From the cell containing the given text, extract its center point as (X, Y) coordinate. 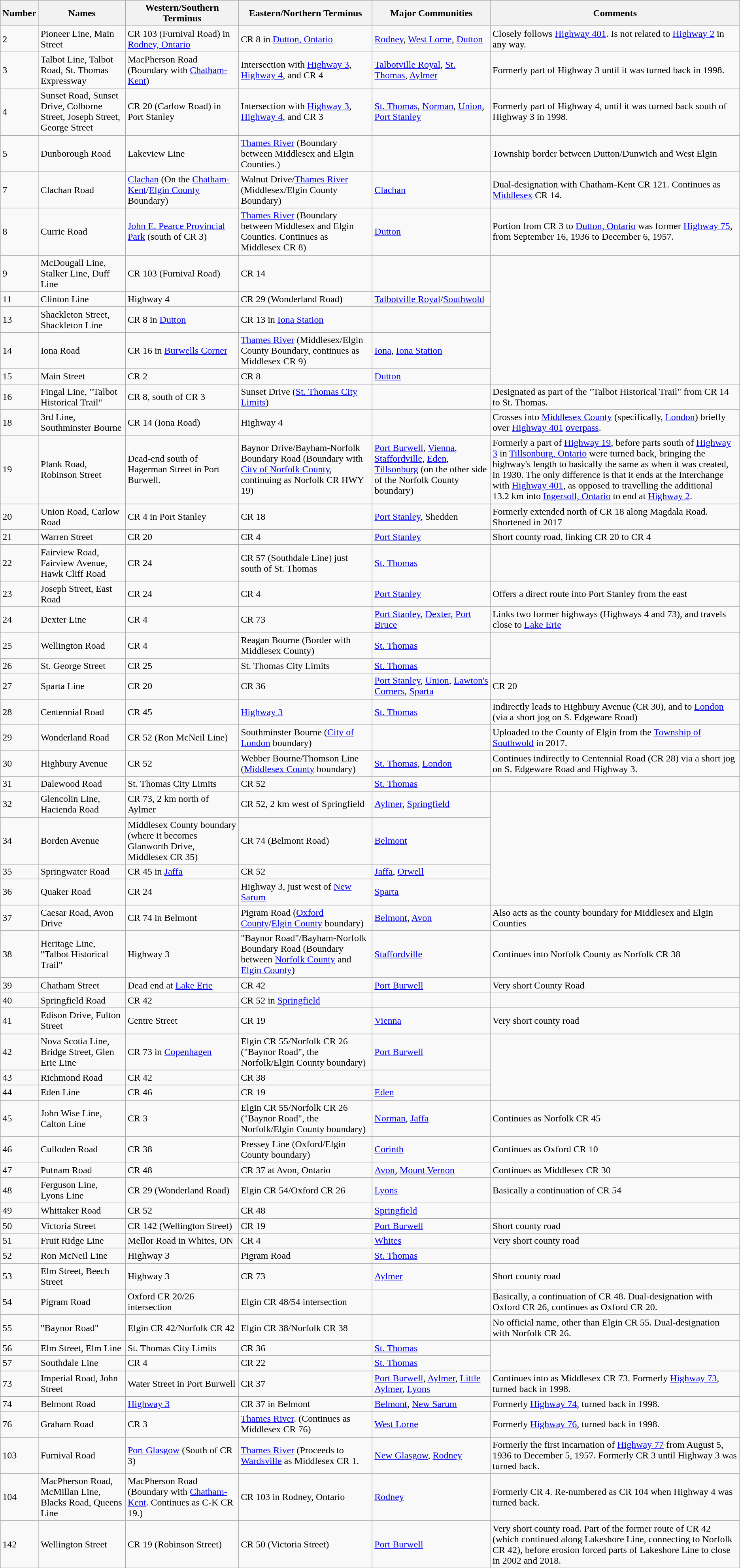
Comments (615, 13)
Chatham Street (82, 985)
26 (19, 666)
3rd Line, Southminster Bourne (82, 422)
Talbotville Royal, St. Thomas, Aylmer (432, 70)
8 (19, 232)
CR 14 (306, 273)
Port Burwell, Aylmer, Little Aylmer, Lyons (432, 1384)
Joseph Street, East Road (82, 594)
CR 8 (306, 376)
Dalewood Road (82, 784)
"Baynor Road" (82, 1327)
Very short County Road (615, 985)
Springwater Road (82, 872)
Elm Street, Beech Street (82, 1276)
Whites (432, 1241)
7 (19, 190)
14 (19, 350)
Port Stanley, Shedden (432, 517)
Middlesex County boundary (where it becomes Glanworth Drive, Middlesex CR 35) (182, 841)
CR 142 (Wellington Street) (182, 1226)
73 (19, 1384)
Vienna (432, 1021)
Centennial Road (82, 712)
Thames River (Boundary between Middlesex and Elgin Counties. Continues as Middlesex CR 8) (306, 232)
Belmont (432, 841)
Staffordville (432, 954)
31 (19, 784)
Talbotville Royal/Southwold (432, 299)
48 (19, 1190)
Sunset Road, Sunset Drive, Colborne Street, Joseph Street, George Street (82, 112)
St. Thomas, Norman, Union, Port Stanley (432, 112)
"Baynor Road"/Bayham-Norfolk Boundary Road (Boundary between Norfolk County and Elgin County) (306, 954)
Links two former highways (Highways 4 and 73), and travels close to Lake Erie (615, 619)
Clachan (432, 190)
35 (19, 872)
11 (19, 299)
CR 45 (182, 712)
CR 8, south of CR 3 (182, 396)
Rodney (432, 1497)
Springfield Road (82, 1000)
Belmont, New Sarum (432, 1404)
40 (19, 1000)
Graham Road (82, 1424)
Thames River (Proceeds to Wardsville as Middlesex CR 1. (306, 1455)
Dunborough Road (82, 153)
Also acts as the county boundary for Middlesex and Elgin Counties (615, 918)
56 (19, 1348)
CR 20 (Carlow Road) in Port Stanley (182, 112)
CR 37 at Avon, Ontario (306, 1170)
42 (19, 1052)
Dexter Line (82, 619)
20 (19, 517)
Continues as Oxford CR 10 (615, 1149)
CR 13 in Iona Station (306, 320)
Victoria Street (82, 1226)
28 (19, 712)
CR 52 (Ron McNeil Line) (182, 737)
36 (19, 892)
Continues indirectly to Centennial Road (CR 28) via a short jog on S. Edgeware Road and Highway 3. (615, 763)
Shackleton Street, Shackleton Line (82, 320)
16 (19, 396)
Avon, Mount Vernon (432, 1170)
Walnut Drive/Thames River (Middlesex/Elgin County Boundary) (306, 190)
CR 73, 2 km north of Aylmer (182, 804)
Imperial Road, John Street (82, 1384)
47 (19, 1170)
Mellor Road in Whites, ON (182, 1241)
Pioneer Line, Main Street (82, 39)
15 (19, 376)
53 (19, 1276)
52 (19, 1256)
Edison Drive, Fulton Street (82, 1021)
Quaker Road (82, 892)
43 (19, 1078)
Western/Southern Terminus (182, 13)
Basically a continuation of CR 54 (615, 1190)
103 (19, 1455)
Formerly part of Highway 4, until it was turned back south of Highway 3 in 1998. (615, 112)
CR 52 in Springfield (306, 1000)
34 (19, 841)
Uploaded to the County of Elgin from the Township of Southwold in 2017. (615, 737)
19 (19, 470)
142 (19, 1544)
John Wise Line, Calton Line (82, 1118)
Elgin CR 42/Norfolk CR 42 (182, 1327)
39 (19, 985)
44 (19, 1093)
Dead-end south of Hagerman Street in Port Burwell. (182, 470)
29 (19, 737)
Indirectly leads to Highbury Avenue (CR 30), and to London (via a short jog on S. Edgeware Road) (615, 712)
Baynor Drive/Bayham-Norfolk Boundary Road (Boundary with City of Norfolk County, continuing as Norfolk CR HWY 19) (306, 470)
Names (82, 13)
Norman, Jaffa (432, 1118)
CR 103 (Furnival Road) (182, 273)
Dual-designation with Chatham-Kent CR 121. Continues as Middlesex CR 14. (615, 190)
CR 8 in Dutton (182, 320)
Closely follows Highway 401. Is not related to Highway 2 in any way. (615, 39)
57 (19, 1363)
CR 22 (306, 1363)
CR 2 (182, 376)
Nova Scotia Line, Bridge Street, Glen Erie Line (82, 1052)
CR 50 (Victoria Street) (306, 1544)
Portion from CR 3 to Dutton, Ontario was former Highway 75, from September 16, 1936 to December 6, 1957. (615, 232)
Fairview Road, Fairview Avenue, Hawk Cliff Road (82, 563)
Continues into as Middlesex CR 73. Formerly Highway 73, turned back in 1998. (615, 1384)
Whittaker Road (82, 1210)
Borden Avenue (82, 841)
74 (19, 1404)
CR 14 (Iona Road) (182, 422)
Intersection with Highway 3, Highway 4, and CR 4 (306, 70)
Southdale Line (82, 1363)
No official name, other than Elgin CR 55. Dual-designation with Norfolk CR 26. (615, 1327)
4 (19, 112)
Dead end at Lake Erie (182, 985)
Crosses into Middlesex County (specifically, London) briefly over Highway 401 overpass. (615, 422)
Fingal Line, "Talbot Historical Trail" (82, 396)
CR 18 (306, 517)
Sparta Line (82, 686)
CR 37 in Belmont (306, 1404)
Eastern/Northern Terminus (306, 13)
Talbot Line, Talbot Road, St. Thomas Expressway (82, 70)
CR 52, 2 km west of Springfield (306, 804)
Ferguson Line, Lyons Line (82, 1190)
Highbury Avenue (82, 763)
CR 74 in Belmont (182, 918)
Eden (432, 1093)
Glencolin Line, Hacienda Road (82, 804)
CR 8 in Dutton, Ontario (306, 39)
St. Thomas, London (432, 763)
Springfield (432, 1210)
Richmond Road (82, 1078)
Eden Line (82, 1093)
50 (19, 1226)
45 (19, 1118)
Thames River. (Continues as Middlesex CR 76) (306, 1424)
Elgin CR 48/54 intersection (306, 1302)
Belmont Road (82, 1404)
CR 19 (Robinson Street) (182, 1544)
Iona Road (82, 350)
CR 45 in Jaffa (182, 872)
Thames River (Boundary between Middlesex and Elgin Counties.) (306, 153)
49 (19, 1210)
5 (19, 153)
Port Burwell, Vienna, Staffordville, Eden, Tillsonburg (on the other side of the Norfolk County boundary) (432, 470)
Thames River (Middlesex/Elgin County Boundary, continues as Middlesex CR 9) (306, 350)
Caesar Road, Avon Drive (82, 918)
Plank Road, Robinson Street (82, 470)
Formerly Highway 76, turned back in 1998. (615, 1424)
Jaffa, Orwell (432, 872)
Clinton Line (82, 299)
23 (19, 594)
Intersection with Highway 3, Highway 4, and CR 3 (306, 112)
CR 37 (306, 1384)
Pigram Road (Oxford County/Elgin County boundary) (306, 918)
John E. Pearce Provincial Park (south of CR 3) (182, 232)
St. George Street (82, 666)
Elm Street, Elm Line (82, 1348)
Wellington Street (82, 1544)
Iona, Iona Station (432, 350)
54 (19, 1302)
MacPherson Road (Boundary with Chatham-Kent) (182, 70)
Sunset Drive (St. Thomas City Limits) (306, 396)
13 (19, 320)
22 (19, 563)
Short county road, linking CR 20 to CR 4 (615, 537)
Aylmer (432, 1276)
Sparta (432, 892)
Culloden Road (82, 1149)
Water Street in Port Burwell (182, 1384)
9 (19, 273)
37 (19, 918)
West Lorne (432, 1424)
Offers a direct route into Port Stanley from the east (615, 594)
CR 46 (182, 1093)
21 (19, 537)
Belmont, Avon (432, 918)
CR 57 (Southdale Line) just south of St. Thomas (306, 563)
Fruit Ridge Line (82, 1241)
32 (19, 804)
Rodney, West Lorne, Dutton (432, 39)
New Glasgow, Rodney (432, 1455)
51 (19, 1241)
104 (19, 1497)
2 (19, 39)
Corinth (432, 1149)
Designated as part of the "Talbot Historical Trail" from CR 14 to St. Thomas. (615, 396)
Reagan Bourne (Border with Middlesex County) (306, 646)
Formerly the first incarnation of Highway 77 from August 5, 1936 to December 5, 1957. Formerly CR 3 until Highway 3 was turned back. (615, 1455)
Basically, a continuation of CR 48. Dual-designation with Oxford CR 26, continues as Oxford CR 20. (615, 1302)
Highway 3, just west of New Sarum (306, 892)
76 (19, 1424)
24 (19, 619)
Wonderland Road (82, 737)
Port Glasgow (South of CR 3) (182, 1455)
CR 73 in Copenhagen (182, 1052)
Union Road, Carlow Road (82, 517)
CR 4 in Port Stanley (182, 517)
Wellington Road (82, 646)
Lyons (432, 1190)
Continues as Norfolk CR 45 (615, 1118)
MacPherson Road, McMillan Line, Blacks Road, Queens Line (82, 1497)
Currie Road (82, 232)
Port Stanley, Union, Lawton's Corners, Sparta (432, 686)
Clachan Road (82, 190)
CR 103 in Rodney, Ontario (306, 1497)
Warren Street (82, 537)
41 (19, 1021)
CR 74 (Belmont Road) (306, 841)
3 (19, 70)
Ron McNeil Line (82, 1256)
Major Communities (432, 13)
Clachan (On the Chatham-Kent/Elgin County Boundary) (182, 190)
Lakeview Line (182, 153)
Main Street (82, 376)
Port Stanley, Dexter, Port Bruce (432, 619)
Number (19, 13)
Formerly CR 4. Re-numbered as CR 104 when Highway 4 was turned back. (615, 1497)
Continues as Middlesex CR 30 (615, 1170)
Furnival Road (82, 1455)
CR 16 in Burwells Corner (182, 350)
McDougall Line, Stalker Line, Duff Line (82, 273)
MacPherson Road (Boundary with Chatham-Kent. Continues as C-K CR 19.) (182, 1497)
Aylmer, Springfield (432, 804)
Centre Street (182, 1021)
Oxford CR 20/26 intersection (182, 1302)
27 (19, 686)
Webber Bourne/Thomson Line (Middlesex County boundary) (306, 763)
Township border between Dutton/Dunwich and West Elgin (615, 153)
CR 25 (182, 666)
Elgin CR 54/Oxford CR 26 (306, 1190)
25 (19, 646)
Elgin CR 38/Norfolk CR 38 (306, 1327)
Heritage Line, "Talbot Historical Trail" (82, 954)
CR 103 (Furnival Road) in Rodney, Ontario (182, 39)
Putnam Road (82, 1170)
Southminster Bourne (City of London boundary) (306, 737)
Formerly part of Highway 3 until it was turned back in 1998. (615, 70)
18 (19, 422)
Pressey Line (Oxford/Elgin County boundary) (306, 1149)
Formerly extended north of CR 18 along Magdala Road. Shortened in 2017 (615, 517)
Continues into Norfolk County as Norfolk CR 38 (615, 954)
55 (19, 1327)
30 (19, 763)
46 (19, 1149)
38 (19, 954)
Formerly Highway 74, turned back in 1998. (615, 1404)
